Capture the cell that displays the provided text and extract its [x, y] central coordinate. 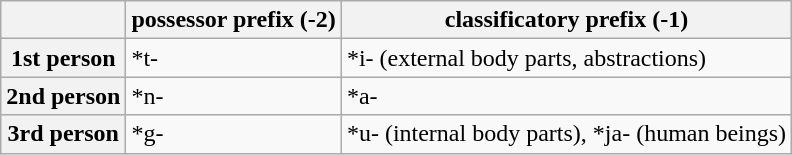
*n- [234, 96]
2nd person [64, 96]
classificatory prefix (-1) [566, 20]
possessor prefix (-2) [234, 20]
*g- [234, 134]
*i- (external body parts, abstractions) [566, 58]
1st person [64, 58]
*u- (internal body parts), *ja- (human beings) [566, 134]
*t- [234, 58]
3rd person [64, 134]
*a- [566, 96]
